Determine the [x, y] coordinate at the center of the cell enclosing the given text.  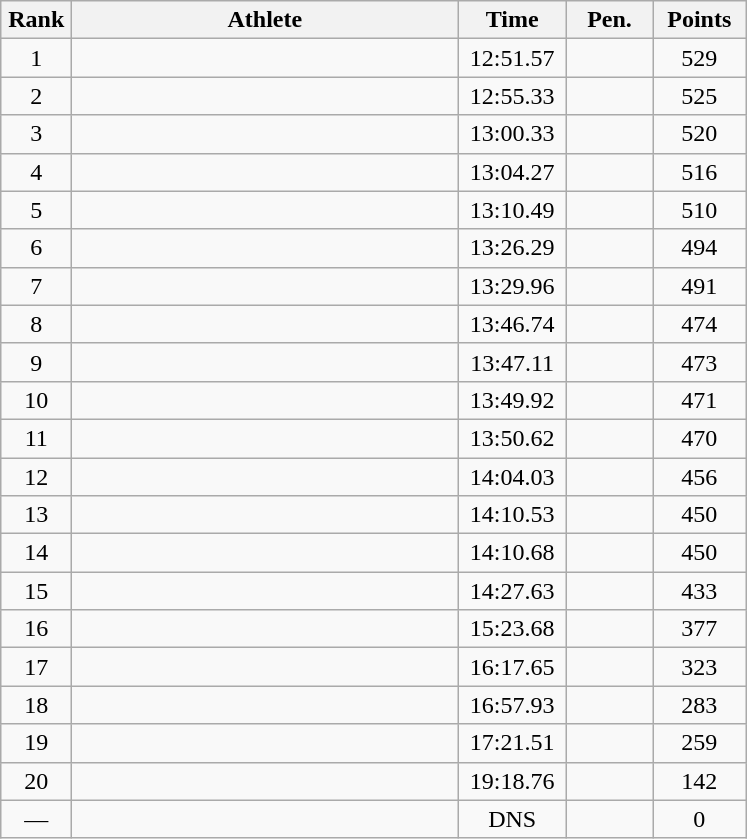
529 [699, 58]
8 [36, 324]
12:55.33 [512, 96]
283 [699, 705]
491 [699, 286]
474 [699, 324]
Points [699, 20]
0 [699, 819]
9 [36, 362]
13:29.96 [512, 286]
12 [36, 477]
10 [36, 400]
16:17.65 [512, 667]
18 [36, 705]
456 [699, 477]
13:46.74 [512, 324]
510 [699, 210]
323 [699, 667]
2 [36, 96]
13:49.92 [512, 400]
DNS [512, 819]
19:18.76 [512, 781]
17:21.51 [512, 743]
433 [699, 591]
14:10.53 [512, 515]
516 [699, 172]
1 [36, 58]
525 [699, 96]
494 [699, 248]
14 [36, 553]
13:10.49 [512, 210]
16:57.93 [512, 705]
471 [699, 400]
19 [36, 743]
15:23.68 [512, 629]
7 [36, 286]
13:04.27 [512, 172]
— [36, 819]
15 [36, 591]
473 [699, 362]
17 [36, 667]
14:04.03 [512, 477]
142 [699, 781]
13:00.33 [512, 134]
14:10.68 [512, 553]
Rank [36, 20]
3 [36, 134]
520 [699, 134]
14:27.63 [512, 591]
13:47.11 [512, 362]
5 [36, 210]
Time [512, 20]
377 [699, 629]
259 [699, 743]
470 [699, 438]
12:51.57 [512, 58]
13:26.29 [512, 248]
11 [36, 438]
Pen. [609, 20]
Athlete [265, 20]
16 [36, 629]
6 [36, 248]
20 [36, 781]
13:50.62 [512, 438]
13 [36, 515]
4 [36, 172]
